Identify which cell holds the provided text, then report its [x, y] central coordinate. 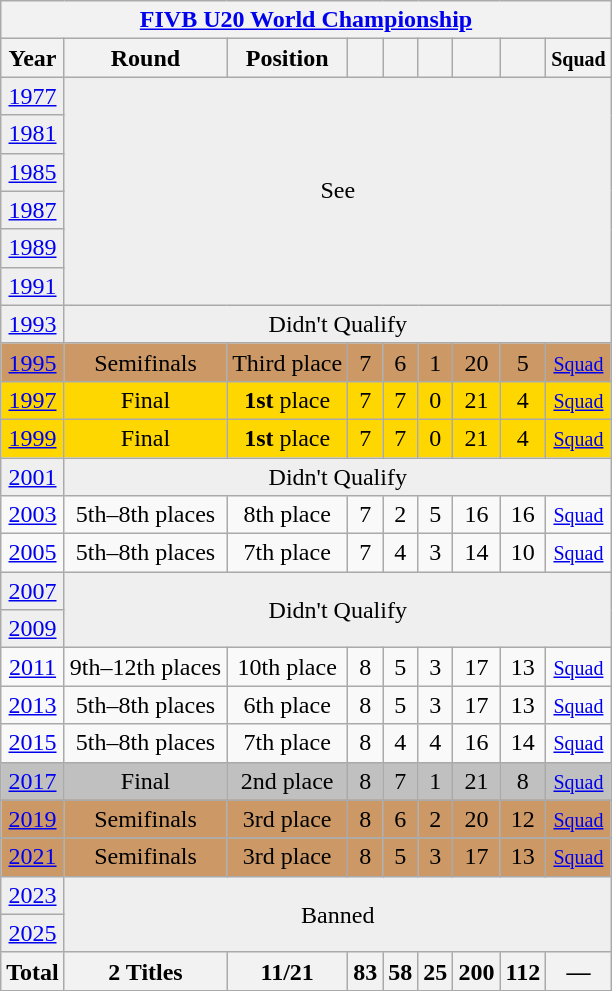
200 [476, 971]
2 Titles [145, 971]
1987 [33, 210]
9th–12th places [145, 667]
10 [523, 553]
58 [400, 971]
2013 [33, 705]
2001 [33, 477]
FIVB U20 World Championship [306, 20]
10th place [288, 667]
2025 [33, 933]
2nd place [288, 781]
11/21 [288, 971]
2021 [33, 857]
1995 [33, 362]
1997 [33, 400]
Total [33, 971]
1977 [33, 96]
1999 [33, 438]
Position [288, 58]
6th place [288, 705]
Round [145, 58]
2009 [33, 629]
Third place [288, 362]
Banned [338, 914]
12 [523, 819]
2007 [33, 591]
See [338, 191]
1989 [33, 248]
1991 [33, 286]
1993 [33, 324]
2023 [33, 895]
— [579, 971]
1985 [33, 172]
2015 [33, 743]
83 [366, 971]
25 [436, 971]
2005 [33, 553]
2011 [33, 667]
2017 [33, 781]
Year [33, 58]
8th place [288, 515]
112 [523, 971]
2019 [33, 819]
1981 [33, 134]
2003 [33, 515]
